Search for the cell housing the specified text and yield its (X, Y) center coordinate. 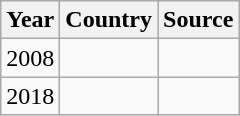
Year (30, 20)
2008 (30, 58)
Source (198, 20)
Country (109, 20)
2018 (30, 96)
